Detect which cell encompasses the target text, then output its [x, y] center coordinate. 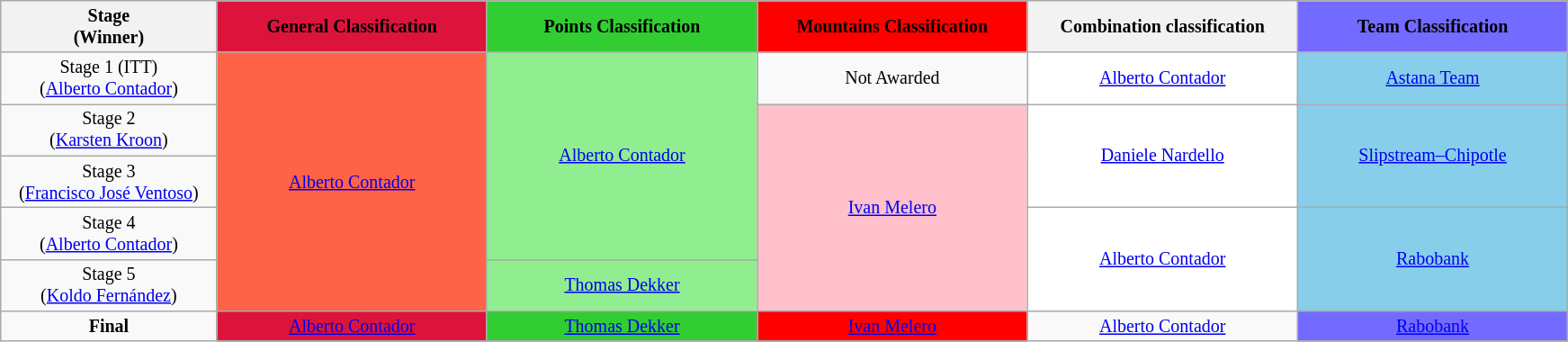
Slipstream–Chipotle [1432, 157]
General Classification [352, 27]
Astana Team [1432, 79]
Stage 4(Alberto Contador) [109, 234]
Daniele Nardello [1162, 157]
Stage 2(Karsten Kroon) [109, 130]
Not Awarded [892, 79]
Combination classification [1162, 27]
Team Classification [1432, 27]
Mountains Classification [892, 27]
Stage 5(Koldo Fernández) [109, 284]
Final [109, 326]
Stage 3(Francisco José Ventoso) [109, 182]
Stage(Winner) [109, 27]
Stage 1 (ITT)(Alberto Contador) [109, 79]
Points Classification [622, 27]
